Scan for the cell matching the given text and deliver its [x, y] coordinate at center. 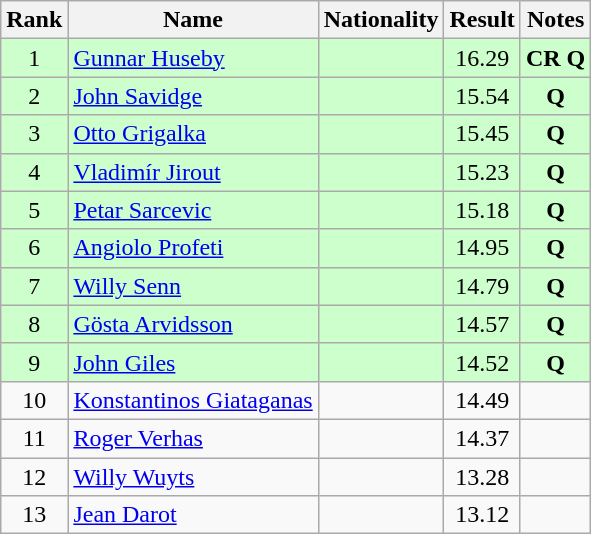
Gunnar Huseby [193, 58]
Notes [555, 20]
Petar Sarcevic [193, 210]
14.57 [482, 324]
5 [34, 210]
14.49 [482, 400]
Name [193, 20]
Willy Senn [193, 286]
16.29 [482, 58]
11 [34, 438]
9 [34, 362]
12 [34, 477]
6 [34, 248]
Konstantinos Giataganas [193, 400]
John Giles [193, 362]
Vladimír Jirout [193, 172]
10 [34, 400]
15.54 [482, 96]
14.95 [482, 248]
3 [34, 134]
15.45 [482, 134]
14.79 [482, 286]
13.28 [482, 477]
Otto Grigalka [193, 134]
2 [34, 96]
Result [482, 20]
1 [34, 58]
8 [34, 324]
15.23 [482, 172]
14.37 [482, 438]
CR Q [555, 58]
13.12 [482, 515]
4 [34, 172]
Gösta Arvidsson [193, 324]
Willy Wuyts [193, 477]
Roger Verhas [193, 438]
14.52 [482, 362]
Nationality [381, 20]
Angiolo Profeti [193, 248]
13 [34, 515]
Rank [34, 20]
John Savidge [193, 96]
7 [34, 286]
15.18 [482, 210]
Jean Darot [193, 515]
